Pinpoint the cell where the given text exists, returning its (x, y) midpoint coordinate. 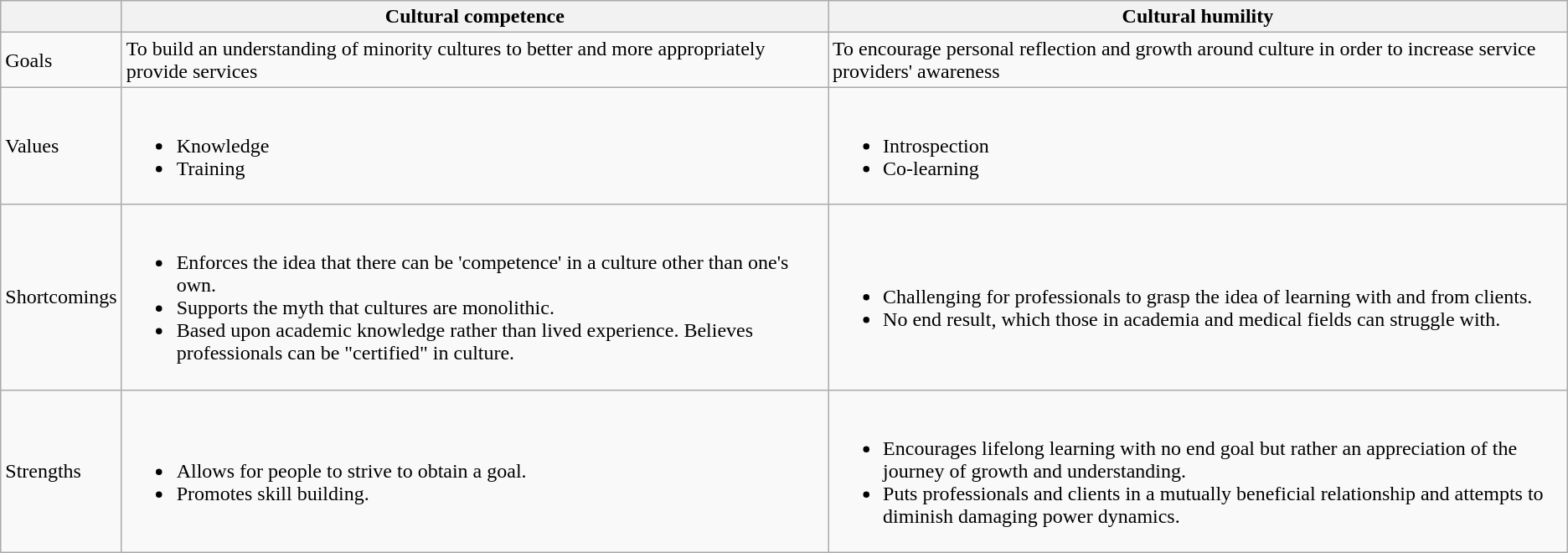
Allows for people to strive to obtain a goal.Promotes skill building. (474, 471)
KnowledgeTraining (474, 146)
Shortcomings (61, 297)
To encourage personal reflection and growth around culture in order to increase service providers' awareness (1198, 60)
Values (61, 146)
Strengths (61, 471)
Goals (61, 60)
IntrospectionCo-learning (1198, 146)
Cultural competence (474, 17)
Cultural humility (1198, 17)
To build an understanding of minority cultures to better and more appropriately provide services (474, 60)
